Provide the [X, Y] coordinate of the cell's center where the given text is located.  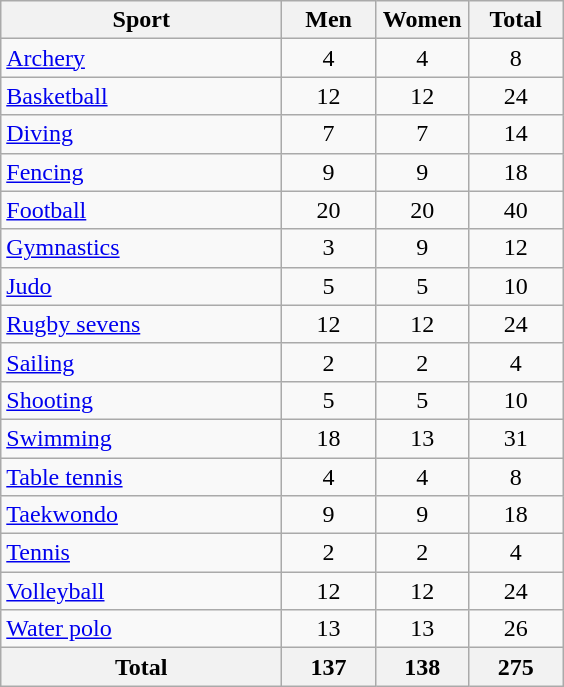
26 [516, 629]
Men [329, 20]
Water polo [142, 629]
3 [329, 248]
31 [516, 438]
Rugby sevens [142, 324]
275 [516, 667]
Shooting [142, 400]
Sailing [142, 362]
138 [422, 667]
Taekwondo [142, 515]
Archery [142, 58]
Judo [142, 286]
Diving [142, 134]
Gymnastics [142, 248]
Fencing [142, 172]
Tennis [142, 553]
137 [329, 667]
Basketball [142, 96]
Sport [142, 20]
Women [422, 20]
40 [516, 210]
Football [142, 210]
Volleyball [142, 591]
Table tennis [142, 477]
14 [516, 134]
Swimming [142, 438]
